Capture the cell that displays the provided text and extract its [x, y] central coordinate. 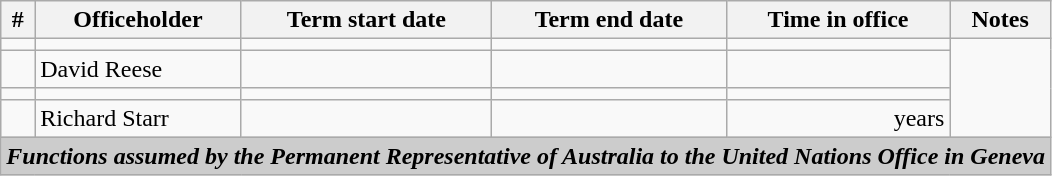
Term end date [610, 20]
Notes [1000, 20]
David Reese [138, 69]
Richard Starr [138, 118]
Officeholder [138, 20]
# [18, 20]
Functions assumed by the Permanent Representative of Australia to the United Nations Office in Geneva [526, 156]
Time in office [838, 20]
years [838, 118]
Term start date [366, 20]
